Search for the cell housing the specified text and yield its [x, y] center coordinate. 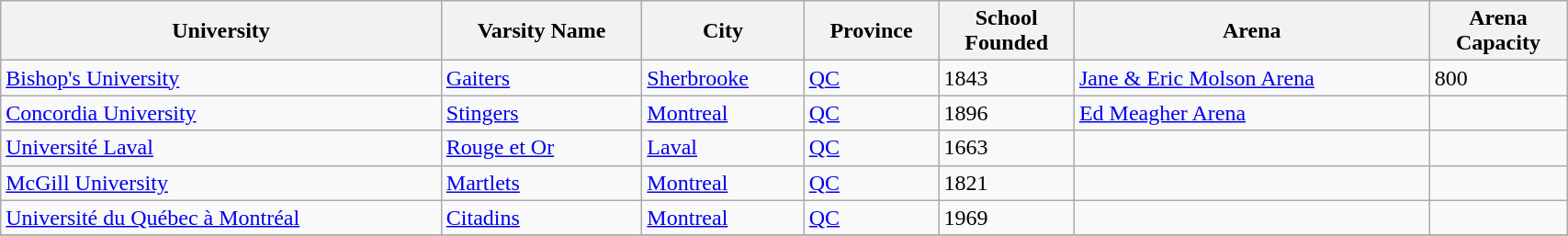
1821 [1007, 183]
ArenaCapacity [1497, 31]
Jane & Eric Molson Arena [1251, 78]
Université du Québec à Montréal [221, 218]
1843 [1007, 78]
1896 [1007, 113]
Province [871, 31]
City [723, 31]
Laval [723, 148]
800 [1497, 78]
Université Laval [221, 148]
Concordia University [221, 113]
Rouge et Or [542, 148]
Martlets [542, 183]
1969 [1007, 218]
Arena [1251, 31]
Stingers [542, 113]
1663 [1007, 148]
McGill University [221, 183]
University [221, 31]
Gaiters [542, 78]
Bishop's University [221, 78]
Ed Meagher Arena [1251, 113]
Varsity Name [542, 31]
Sherbrooke [723, 78]
SchoolFounded [1007, 31]
Citadins [542, 218]
